Return [x, y] of the center of cell containing provided text 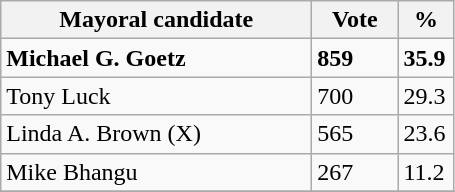
% [426, 20]
23.6 [426, 134]
859 [355, 58]
29.3 [426, 96]
Tony Luck [156, 96]
35.9 [426, 58]
565 [355, 134]
Linda A. Brown (X) [156, 134]
267 [355, 172]
700 [355, 96]
Vote [355, 20]
Michael G. Goetz [156, 58]
Mayoral candidate [156, 20]
11.2 [426, 172]
Mike Bhangu [156, 172]
